Provide the (X, Y) coordinate of the cell's center where the given text is located.  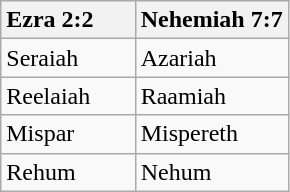
Nehemiah 7:7 (212, 20)
Ezra 2:2 (68, 20)
Reelaiah (68, 96)
Mispereth (212, 134)
Raamiah (212, 96)
Seraiah (68, 58)
Mispar (68, 134)
Azariah (212, 58)
Nehum (212, 172)
Rehum (68, 172)
